Scan for the cell matching the given text and deliver its [x, y] coordinate at center. 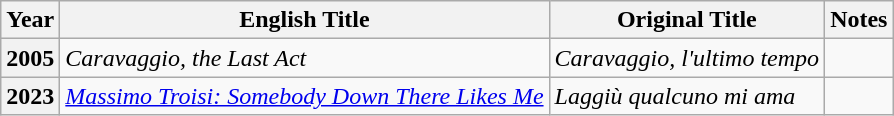
Caravaggio, l'ultimo tempo [687, 58]
2005 [30, 58]
Original Title [687, 20]
2023 [30, 96]
Year [30, 20]
Laggiù qualcuno mi ama [687, 96]
Massimo Troisi: Somebody Down There Likes Me [304, 96]
English Title [304, 20]
Caravaggio, the Last Act [304, 58]
Notes [859, 20]
